Return [x, y] of the center of cell containing provided text 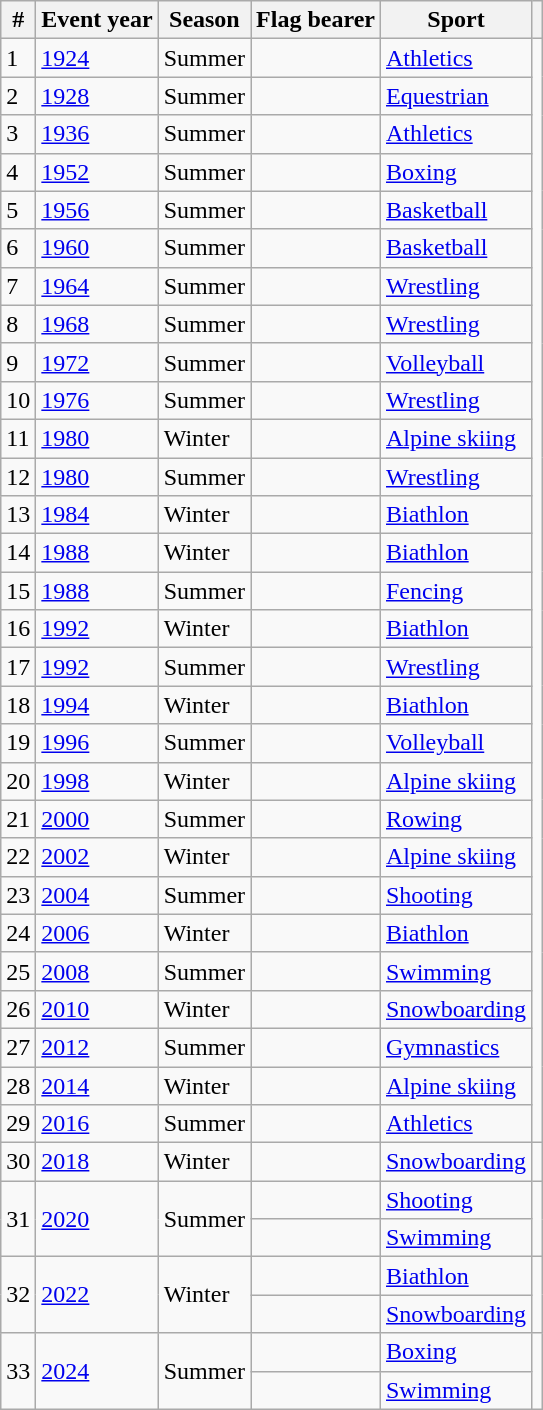
11 [18, 438]
3 [18, 134]
20 [18, 781]
30 [18, 1162]
10 [18, 400]
2014 [97, 1085]
# [18, 20]
Season [204, 20]
2000 [97, 819]
19 [18, 743]
Equestrian [456, 96]
1998 [97, 781]
1960 [97, 248]
1924 [97, 58]
2002 [97, 857]
32 [18, 1295]
28 [18, 1085]
24 [18, 933]
1 [18, 58]
33 [18, 1371]
7 [18, 286]
1928 [97, 96]
14 [18, 553]
1964 [97, 286]
4 [18, 172]
1972 [97, 362]
6 [18, 248]
1976 [97, 400]
2016 [97, 1124]
15 [18, 591]
1952 [97, 172]
Sport [456, 20]
2022 [97, 1295]
12 [18, 477]
1996 [97, 743]
17 [18, 667]
Rowing [456, 819]
23 [18, 895]
1994 [97, 705]
Flag bearer [316, 20]
22 [18, 857]
Gymnastics [456, 1047]
25 [18, 971]
Fencing [456, 591]
2010 [97, 1009]
21 [18, 819]
2024 [97, 1371]
18 [18, 705]
27 [18, 1047]
2004 [97, 895]
8 [18, 324]
29 [18, 1124]
2008 [97, 971]
1956 [97, 210]
26 [18, 1009]
2020 [97, 1219]
31 [18, 1219]
16 [18, 629]
1968 [97, 324]
2 [18, 96]
1984 [97, 515]
9 [18, 362]
5 [18, 210]
2018 [97, 1162]
Event year [97, 20]
2012 [97, 1047]
13 [18, 515]
1936 [97, 134]
2006 [97, 933]
